Scan for the cell matching the given text and deliver its (x, y) coordinate at center. 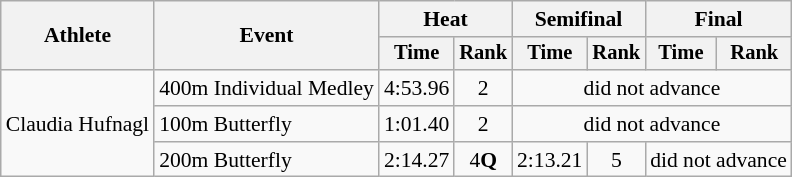
1:01.40 (416, 124)
Final (718, 19)
100m Butterfly (266, 124)
Event (266, 36)
Athlete (78, 36)
4:53.96 (416, 88)
Claudia Hufnagl (78, 124)
Semifinal (578, 19)
Heat (446, 19)
400m Individual Medley (266, 88)
